Search for the cell housing the specified text and yield its (x, y) center coordinate. 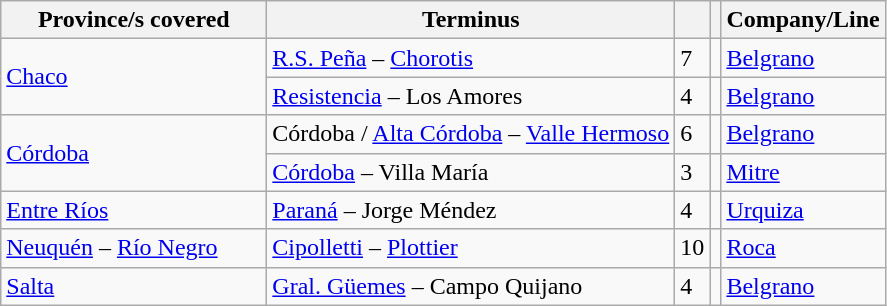
Córdoba (134, 153)
7 (692, 58)
Paraná – Jorge Méndez (471, 210)
Salta (134, 286)
6 (692, 134)
Chaco (134, 77)
10 (692, 248)
3 (692, 172)
Terminus (471, 20)
Córdoba – Villa María (471, 172)
Company/Line (803, 20)
Resistencia – Los Amores (471, 96)
Cipolletti – Plottier (471, 248)
Mitre (803, 172)
R.S. Peña – Chorotis (471, 58)
Córdoba / Alta Córdoba – Valle Hermoso (471, 134)
Roca (803, 248)
Entre Ríos (134, 210)
Neuquén – Río Negro (134, 248)
Province/s covered (134, 20)
Gral. Güemes – Campo Quijano (471, 286)
Urquiza (803, 210)
